Find where the given text appears and provide that cell's center as [X, Y] coordinate. 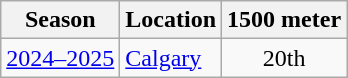
Season [60, 20]
2024–2025 [60, 58]
20th [284, 58]
Calgary [171, 58]
1500 meter [284, 20]
Location [171, 20]
